Scan for the cell matching the given text and deliver its [X, Y] coordinate at center. 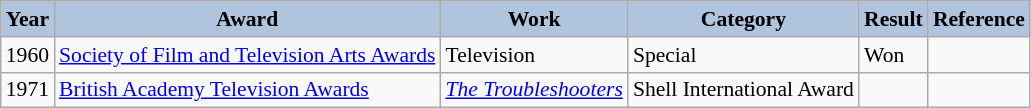
1971 [28, 90]
Award [247, 19]
Reference [979, 19]
Society of Film and Television Arts Awards [247, 55]
Year [28, 19]
Work [534, 19]
Television [534, 55]
1960 [28, 55]
Category [744, 19]
British Academy Television Awards [247, 90]
The Troubleshooters [534, 90]
Shell International Award [744, 90]
Result [894, 19]
Won [894, 55]
Special [744, 55]
